Capture the cell that displays the provided text and extract its (x, y) central coordinate. 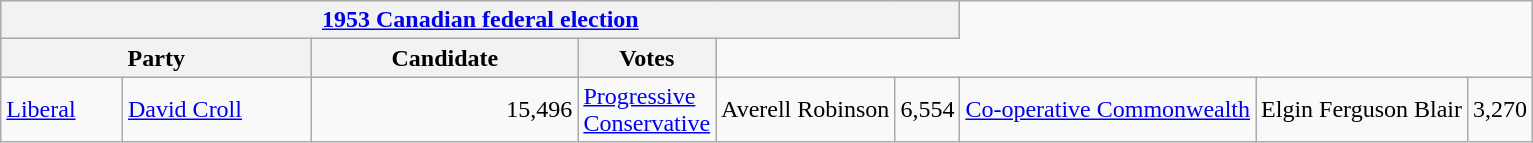
Candidate (445, 58)
6,554 (928, 110)
Averell Robinson (806, 110)
1953 Canadian federal election (480, 20)
3,270 (1500, 110)
Party (156, 58)
Liberal (62, 110)
David Croll (216, 110)
15,496 (445, 110)
Progressive Conservative (647, 110)
Votes (647, 58)
Elgin Ferguson Blair (1362, 110)
Co-operative Commonwealth (1108, 110)
